Find where the given text appears and provide that cell's center as [x, y] coordinate. 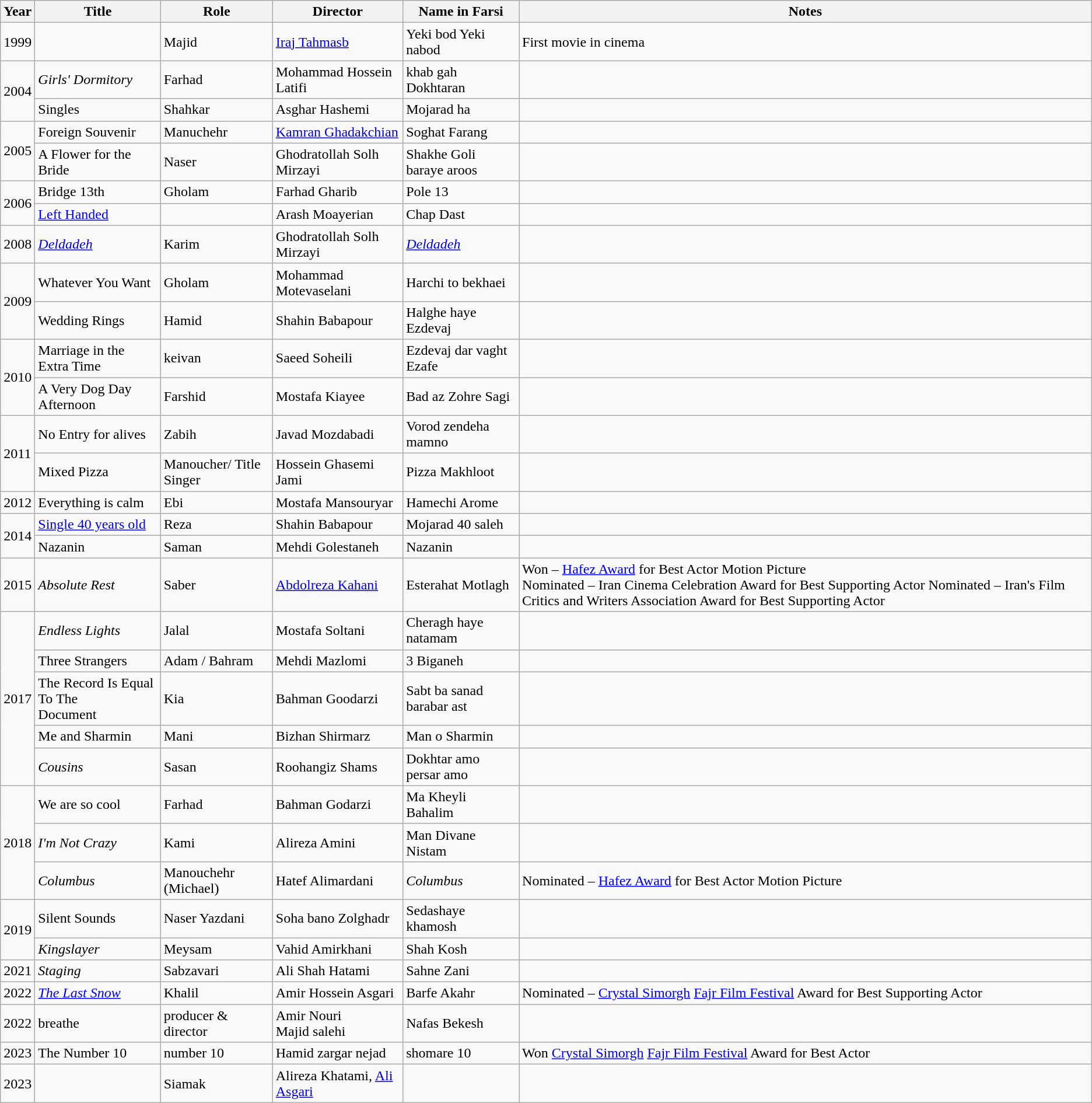
A Flower for the Bride [98, 162]
Girls' Dormitory [98, 79]
1999 [17, 42]
2005 [17, 151]
2004 [17, 91]
Jalal [216, 630]
Cheragh haye natamam [461, 630]
Man Divane Nistam [461, 843]
Asghar Hashemi [337, 110]
I'm Not Crazy [98, 843]
Nafas Bekesh [461, 1024]
Soghat Farang [461, 132]
3 Biganeh [461, 661]
Alireza Amini [337, 843]
Mani [216, 737]
2008 [17, 244]
Karim [216, 244]
Ebi [216, 502]
Naser Yazdani [216, 919]
Shahkar [216, 110]
Mojarad 40 saleh [461, 525]
Sabzavari [216, 971]
Kia [216, 699]
Bizhan Shirmarz [337, 737]
2021 [17, 971]
Pole 13 [461, 192]
2015 [17, 585]
Ghodratollah SolhMirzayi [337, 162]
Yeki bod Yeki nabod [461, 42]
2012 [17, 502]
Kami [216, 843]
Silent Sounds [98, 919]
Single 40 years old [98, 525]
Manouchehr (Michael) [216, 880]
Saman [216, 547]
2011 [17, 453]
Amir NouriMajid salehi [337, 1024]
Wedding Rings [98, 320]
Singles [98, 110]
2014 [17, 536]
Vahid Amirkhani [337, 948]
Saber [216, 585]
Role [216, 12]
Naser [216, 162]
Ezdevaj dar vaght Ezafe [461, 358]
Mohammad Hossein Latifi [337, 79]
Farshid [216, 396]
2017 [17, 699]
Cousins [98, 767]
Director [337, 12]
2018 [17, 843]
2010 [17, 377]
Bridge 13th [98, 192]
Sahne Zani [461, 971]
Mojarad ha [461, 110]
Nominated – Hafez Award for Best Actor Motion Picture [806, 880]
Notes [806, 12]
Title [98, 12]
A Very Dog Day Afternoon [98, 396]
Ma Kheyli Bahalim [461, 804]
Meysam [216, 948]
Left Handed [98, 214]
Mehdi Mazlomi [337, 661]
Amir Hossein Asgari [337, 993]
Kingslayer [98, 948]
Bahman Goodarzi [337, 699]
Won Crystal Simorgh Fajr Film Festival Award for Best Actor [806, 1053]
Soha bano Zolghadr [337, 919]
Year [17, 12]
2019 [17, 929]
Vorod zendeha mamno [461, 434]
The Last Snow [98, 993]
Manuchehr [216, 132]
Mixed Pizza [98, 473]
Dokhtar amo persar amo [461, 767]
Hatef Alimardani [337, 880]
number 10 [216, 1053]
Pizza Makhloot [461, 473]
Manoucher/ TitleSinger [216, 473]
Shah Kosh [461, 948]
Mehdi Golestaneh [337, 547]
Three Strangers [98, 661]
keivan [216, 358]
Hamid [216, 320]
Staging [98, 971]
Saeed Soheili [337, 358]
Sabt ba sanad barabar ast [461, 699]
Name in Farsi [461, 12]
Hamid zargar nejad [337, 1053]
Ali Shah Hatami [337, 971]
Bad az Zohre Sagi [461, 396]
Reza [216, 525]
Zabih [216, 434]
Siamak [216, 1083]
Whatever You Want [98, 282]
Ghodratollah Solh Mirzayi [337, 244]
Iraj Tahmasb [337, 42]
Majid [216, 42]
Kamran Ghadakchian [337, 132]
Khalil [216, 993]
Man o Sharmin [461, 737]
Mostafa Mansouryar [337, 502]
Harchi to bekhaei [461, 282]
Me and Sharmin [98, 737]
We are so cool [98, 804]
khab gah Dokhtaran [461, 79]
Alireza Khatami, Ali Asgari [337, 1083]
Esterahat Motlagh [461, 585]
Javad Mozdabadi [337, 434]
Everything is calm [98, 502]
Hamechi Arome [461, 502]
First movie in cinema [806, 42]
Absolute Rest [98, 585]
No Entry for alives [98, 434]
Nominated – Crystal Simorgh Fajr Film Festival Award for Best Supporting Actor [806, 993]
producer & director [216, 1024]
Chap Dast [461, 214]
Bahman Godarzi [337, 804]
shomare 10 [461, 1053]
Barfe Akahr [461, 993]
Adam / Bahram [216, 661]
Arash Moayerian [337, 214]
Roohangiz Shams [337, 767]
Sedashaye khamosh [461, 919]
Shakhe Goli baraye aroos [461, 162]
Foreign Souvenir [98, 132]
2009 [17, 301]
MohammadMotevaselani [337, 282]
Marriage in the Extra Time [98, 358]
Farhad Gharib [337, 192]
The Number 10 [98, 1053]
Mostafa Kiayee [337, 396]
Hossein Ghasemi Jami [337, 473]
Abdolreza Kahani [337, 585]
breathe [98, 1024]
The Record Is Equal To TheDocument [98, 699]
Sasan [216, 767]
2006 [17, 203]
Endless Lights [98, 630]
Mostafa Soltani [337, 630]
Halghe haye Ezdevaj [461, 320]
